Return the (X, Y) coordinate for the center point of the cell that contains the specified text.  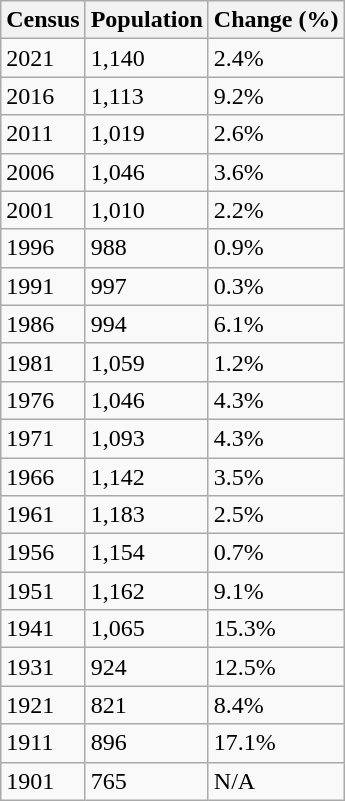
9.1% (276, 591)
765 (146, 781)
6.1% (276, 324)
17.1% (276, 743)
1971 (43, 438)
2.6% (276, 134)
1,140 (146, 58)
1,065 (146, 629)
821 (146, 705)
1941 (43, 629)
1,154 (146, 553)
2021 (43, 58)
2.5% (276, 515)
1956 (43, 553)
Change (%) (276, 20)
15.3% (276, 629)
12.5% (276, 667)
1,093 (146, 438)
1991 (43, 286)
Population (146, 20)
1901 (43, 781)
997 (146, 286)
1.2% (276, 362)
3.6% (276, 172)
1986 (43, 324)
1,113 (146, 96)
Census (43, 20)
0.7% (276, 553)
994 (146, 324)
1931 (43, 667)
1981 (43, 362)
2.2% (276, 210)
2011 (43, 134)
988 (146, 248)
1,162 (146, 591)
896 (146, 743)
1,019 (146, 134)
N/A (276, 781)
1,059 (146, 362)
2006 (43, 172)
0.3% (276, 286)
1,010 (146, 210)
1976 (43, 400)
2001 (43, 210)
1,183 (146, 515)
1921 (43, 705)
924 (146, 667)
0.9% (276, 248)
1951 (43, 591)
1996 (43, 248)
2.4% (276, 58)
1961 (43, 515)
3.5% (276, 477)
1911 (43, 743)
2016 (43, 96)
1,142 (146, 477)
1966 (43, 477)
8.4% (276, 705)
9.2% (276, 96)
